For the text-containing cell, return its midpoint in (X, Y) coordinate format. 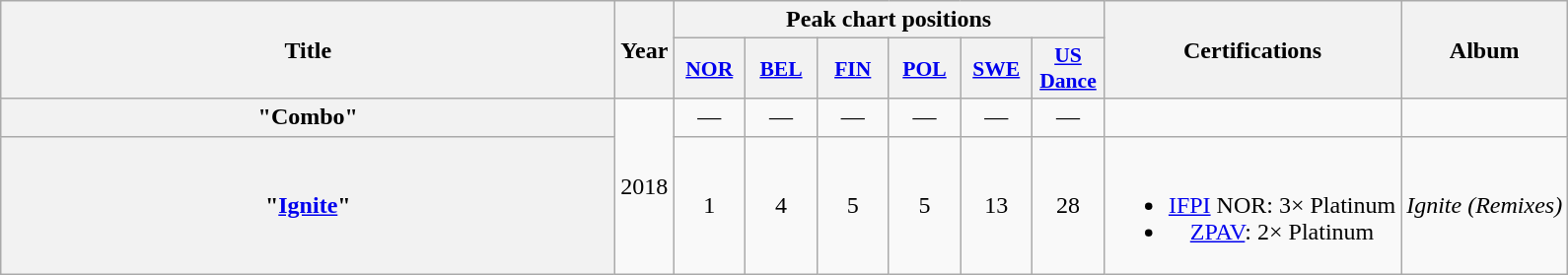
Peak chart positions (889, 20)
POL (925, 69)
IFPI NOR: 3× PlatinumZPAV: 2× Platinum (1252, 205)
FIN (852, 69)
Ignite (Remixes) (1485, 205)
1 (710, 205)
13 (996, 205)
28 (1069, 205)
Year (645, 49)
NOR (710, 69)
2018 (645, 186)
SWE (996, 69)
"Ignite" (308, 205)
Album (1485, 49)
Title (308, 49)
Certifications (1252, 49)
BEL (781, 69)
"Combo" (308, 117)
USDance (1069, 69)
4 (781, 205)
